Search for the cell housing the specified text and yield its [X, Y] center coordinate. 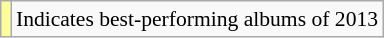
Indicates best-performing albums of 2013 [197, 19]
